Return [x, y] of the center of cell containing provided text 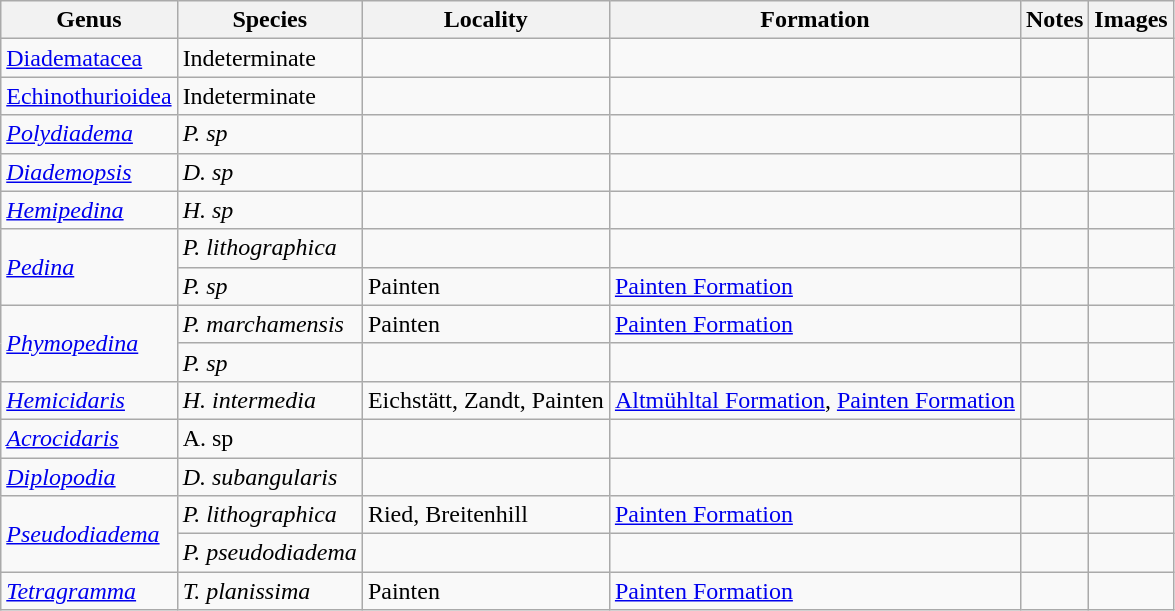
Altmühltal Formation, Painten Formation [814, 400]
Echinothurioidea [89, 96]
Hemipedina [89, 210]
Phymopedina [89, 343]
T. planissima [270, 591]
Eichstätt, Zandt, Painten [486, 400]
A. sp [270, 438]
Pseudodiadema [89, 534]
Formation [814, 20]
Images [1131, 20]
D. sp [270, 172]
P. marchamensis [270, 324]
Acrocidaris [89, 438]
Notes [1054, 20]
H. sp [270, 210]
H. intermedia [270, 400]
Locality [486, 20]
D. subangularis [270, 477]
P. pseudodiadema [270, 553]
Diademopsis [89, 172]
Genus [89, 20]
Species [270, 20]
Diadematacea [89, 58]
Polydiadema [89, 134]
Diplopodia [89, 477]
Tetragramma [89, 591]
Pedina [89, 267]
Ried, Breitenhill [486, 515]
Hemicidaris [89, 400]
